Capture the cell that displays the provided text and extract its [X, Y] central coordinate. 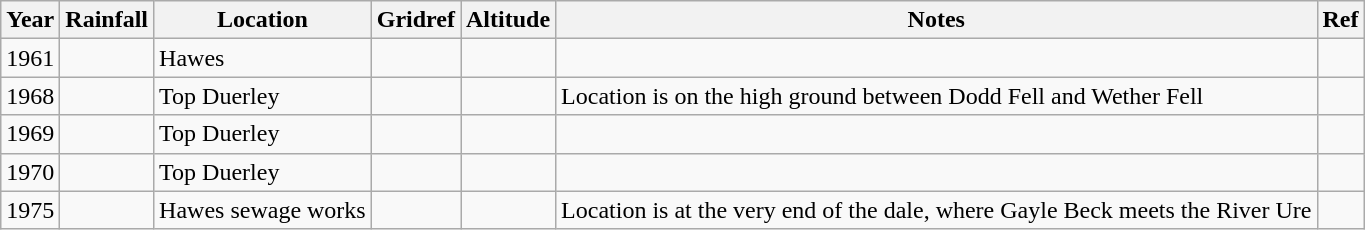
1975 [30, 210]
Ref [1340, 20]
Location [263, 20]
Rainfall [107, 20]
Gridref [416, 20]
1968 [30, 96]
Hawes sewage works [263, 210]
Location is at the very end of the dale, where Gayle Beck meets the River Ure [936, 210]
Location is on the high ground between Dodd Fell and Wether Fell [936, 96]
Year [30, 20]
Notes [936, 20]
1969 [30, 134]
1970 [30, 172]
Altitude [508, 20]
Hawes [263, 58]
1961 [30, 58]
